Provide the [x, y] coordinate of the cell's center where the given text is located.  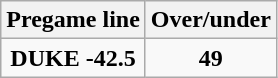
DUKE -42.5 [74, 58]
49 [210, 58]
Over/under [210, 20]
Pregame line [74, 20]
